Pinpoint the cell where the given text exists, returning its (x, y) midpoint coordinate. 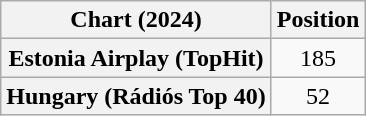
185 (318, 58)
52 (318, 96)
Hungary (Rádiós Top 40) (136, 96)
Position (318, 20)
Estonia Airplay (TopHit) (136, 58)
Chart (2024) (136, 20)
